Return [X, Y] of the center of cell containing provided text 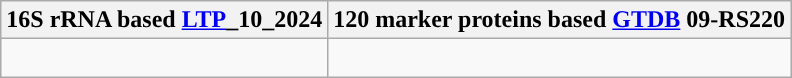
120 marker proteins based GTDB 09-RS220 [560, 20]
16S rRNA based LTP_10_2024 [164, 20]
